Scan for the cell matching the given text and deliver its [X, Y] coordinate at center. 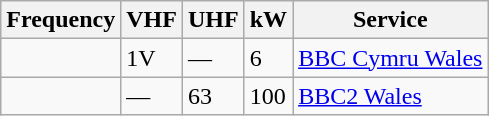
Service [390, 20]
kW [268, 20]
1V [152, 58]
100 [268, 96]
63 [213, 96]
BBC2 Wales [390, 96]
BBC Cymru Wales [390, 58]
UHF [213, 20]
6 [268, 58]
Frequency [61, 20]
VHF [152, 20]
